Determine the [X, Y] coordinate at the center of the cell enclosing the given text.  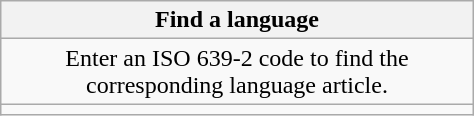
Find a language [237, 20]
Enter an ISO 639-2 code to find the corresponding language article. [237, 72]
